Output the (x, y) coordinate of the center of the cell containing the given text.  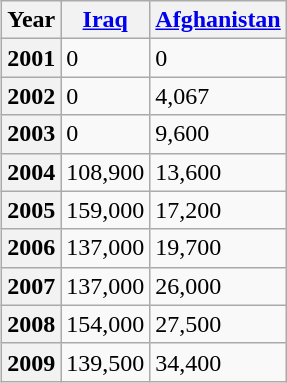
2004 (32, 172)
4,067 (218, 96)
2001 (32, 58)
159,000 (106, 210)
2002 (32, 96)
19,700 (218, 248)
26,000 (218, 286)
108,900 (106, 172)
34,400 (218, 362)
Afghanistan (218, 20)
Iraq (106, 20)
2006 (32, 248)
139,500 (106, 362)
27,500 (218, 324)
Year (32, 20)
2009 (32, 362)
2007 (32, 286)
2003 (32, 134)
154,000 (106, 324)
9,600 (218, 134)
17,200 (218, 210)
2005 (32, 210)
13,600 (218, 172)
2008 (32, 324)
